Output the [x, y] coordinate of the center of the cell containing the given text.  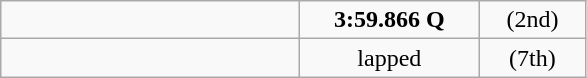
(2nd) [532, 20]
3:59.866 Q [390, 20]
(7th) [532, 58]
lapped [390, 58]
